Extract the (x, y) coordinate from the center of the cell holding the provided text.  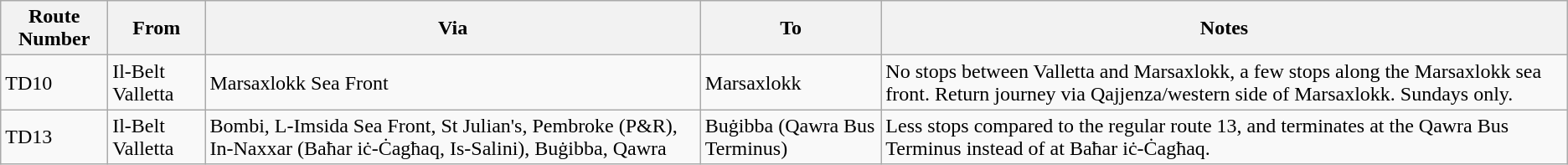
Notes (1225, 28)
Buġibba (Qawra Bus Terminus) (791, 137)
Via (452, 28)
To (791, 28)
Route Number (54, 28)
TD10 (54, 82)
Bombi, L-Imsida Sea Front, St Julian's, Pembroke (P&R), In-Naxxar (Baħar iċ-Ċagħaq, Is-Salini), Buġibba, Qawra (452, 137)
Less stops compared to the regular route 13, and terminates at the Qawra Bus Terminus instead of at Baħar iċ-Ċagħaq. (1225, 137)
Marsaxlokk (791, 82)
TD13 (54, 137)
Marsaxlokk Sea Front (452, 82)
From (157, 28)
